Search for the cell housing the specified text and yield its [X, Y] center coordinate. 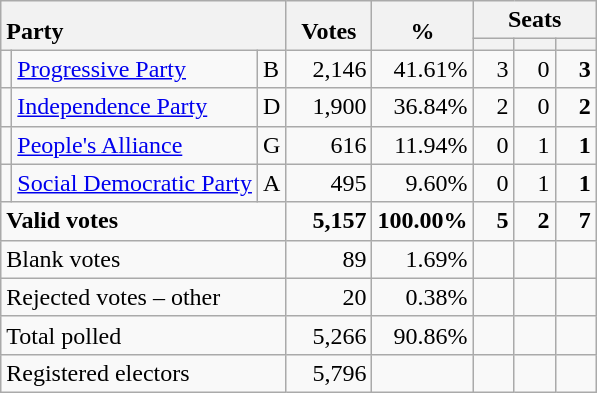
100.00% [422, 221]
Independence Party [135, 107]
Party [144, 26]
616 [329, 145]
Blank votes [144, 259]
89 [329, 259]
90.86% [422, 335]
0.38% [422, 297]
1.69% [422, 259]
Total polled [144, 335]
5,796 [329, 373]
20 [329, 297]
11.94% [422, 145]
5,157 [329, 221]
People's Alliance [135, 145]
Votes [329, 26]
5 [494, 221]
2,146 [329, 69]
7 [576, 221]
Progressive Party [135, 69]
B [271, 69]
Rejected votes – other [144, 297]
Seats [534, 20]
Valid votes [144, 221]
D [271, 107]
% [422, 26]
Registered electors [144, 373]
G [271, 145]
495 [329, 183]
5,266 [329, 335]
A [271, 183]
9.60% [422, 183]
Social Democratic Party [135, 183]
41.61% [422, 69]
36.84% [422, 107]
1,900 [329, 107]
